Return the [X, Y] coordinate for the center point of the cell that contains the specified text.  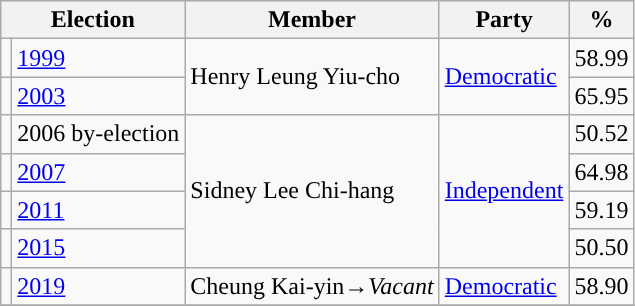
2003 [98, 96]
Sidney Lee Chi-hang [312, 191]
Election [93, 20]
50.52 [602, 134]
2006 by-election [98, 134]
Party [504, 20]
% [602, 20]
1999 [98, 58]
2019 [98, 286]
2007 [98, 172]
59.19 [602, 210]
58.99 [602, 58]
50.50 [602, 248]
64.98 [602, 172]
Cheung Kai-yin→Vacant [312, 286]
65.95 [602, 96]
Member [312, 20]
Henry Leung Yiu-cho [312, 77]
58.90 [602, 286]
2011 [98, 210]
Independent [504, 191]
2015 [98, 248]
